Find where the given text appears and provide that cell's center as (X, Y) coordinate. 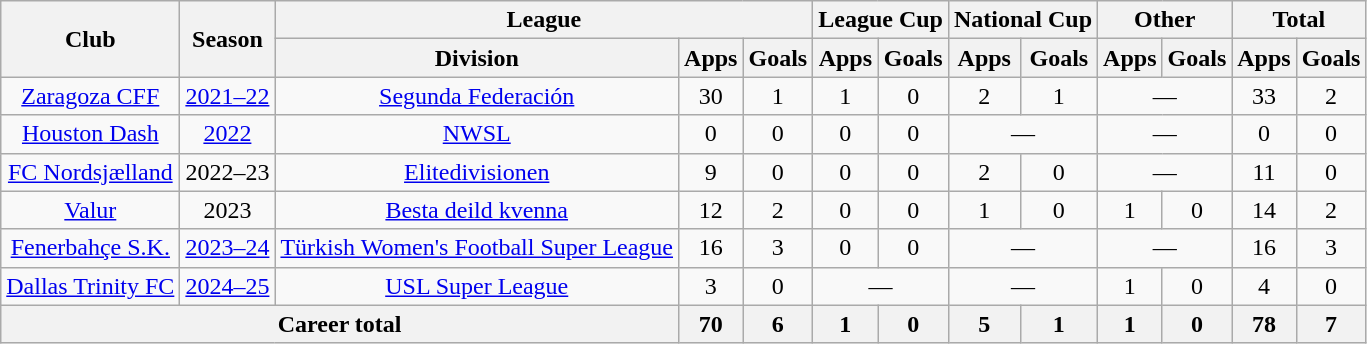
Houston Dash (90, 134)
Elitedivisionen (477, 172)
2021–22 (228, 96)
33 (1264, 96)
Zaragoza CFF (90, 96)
NWSL (477, 134)
Division (477, 58)
Besta deild kvenna (477, 210)
78 (1264, 324)
National Cup (1022, 20)
Dallas Trinity FC (90, 286)
2023–24 (228, 248)
2024–25 (228, 286)
League (544, 20)
Total (1299, 20)
League Cup (881, 20)
Career total (340, 324)
2022–23 (228, 172)
Segunda Federación (477, 96)
70 (711, 324)
11 (1264, 172)
12 (711, 210)
Valur (90, 210)
7 (1331, 324)
2022 (228, 134)
4 (1264, 286)
Türkish Women's Football Super League (477, 248)
Fenerbahçe S.K. (90, 248)
14 (1264, 210)
6 (778, 324)
2023 (228, 210)
9 (711, 172)
USL Super League (477, 286)
Season (228, 39)
Club (90, 39)
5 (984, 324)
Other (1165, 20)
30 (711, 96)
FC Nordsjælland (90, 172)
